Pinpoint the cell where the given text exists, returning its [x, y] midpoint coordinate. 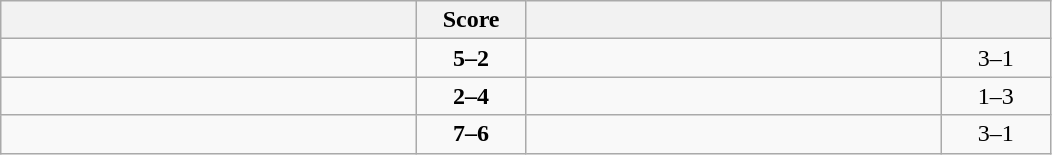
1–3 [996, 96]
5–2 [472, 58]
Score [472, 20]
2–4 [472, 96]
7–6 [472, 134]
